Identify which cell holds the provided text, then report its (X, Y) central coordinate. 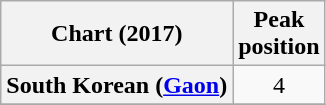
Chart (2017) (117, 34)
Peakposition (279, 34)
South Korean (Gaon) (117, 85)
4 (279, 85)
